Locate the cell with the specified text and output its [X, Y] center coordinate. 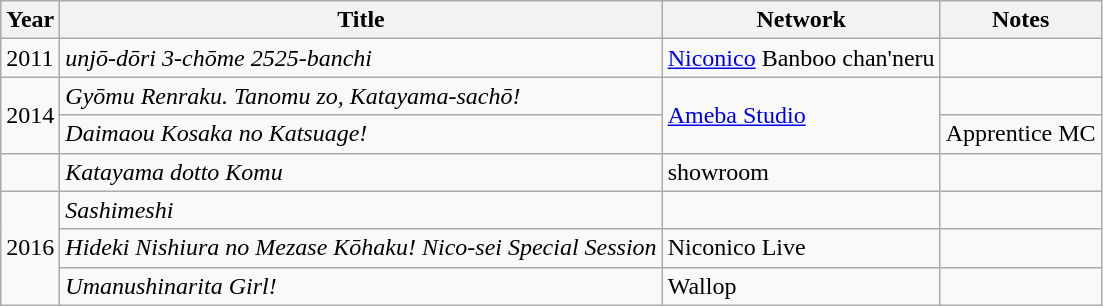
Niconico Banboo chan'neru [801, 58]
Gyōmu Renraku. Tanomu zo, Katayama-sachō! [361, 96]
Daimaou Kosaka no Katsuage! [361, 134]
2014 [30, 115]
Niconico Live [801, 248]
Katayama dotto Komu [361, 172]
Wallop [801, 286]
Notes [1020, 20]
Apprentice MC [1020, 134]
Sashimeshi [361, 210]
Title [361, 20]
Hideki Nishiura no Mezase Kōhaku! Nico-sei Special Session [361, 248]
2011 [30, 58]
showroom [801, 172]
Network [801, 20]
Umanushinarita Girl! [361, 286]
Year [30, 20]
unjō-dōri 3-chōme 2525-banchi [361, 58]
2016 [30, 248]
Ameba Studio [801, 115]
